Pinpoint the cell where the given text exists, returning its [X, Y] midpoint coordinate. 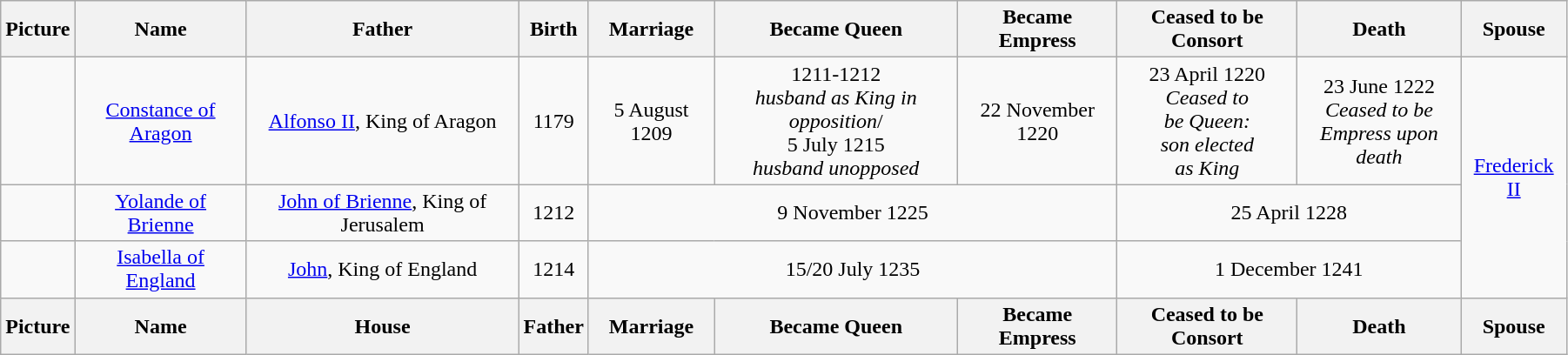
23 June 1222Ceased to be Empress upon death [1379, 121]
1214 [553, 270]
1211-1212husband as King in opposition/5 July 1215husband unopposed [836, 121]
9 November 1225 [853, 212]
22 November 1220 [1037, 121]
Yolande of Brienne [160, 212]
1 December 1241 [1290, 270]
Frederick II [1514, 177]
1212 [553, 212]
Alfonso II, King of Aragon [383, 121]
Birth [553, 30]
John of Brienne, King of Jerusalem [383, 212]
23 April 1220Ceased to be Queen: son elected as King [1208, 121]
Constance of Aragon [160, 121]
15/20 July 1235 [853, 270]
5 August 1209 [651, 121]
John, King of England [383, 270]
25 April 1228 [1290, 212]
1179 [553, 121]
Isabella of England [160, 270]
House [383, 325]
